Determine the (x, y) coordinate at the center of the cell enclosing the given text.  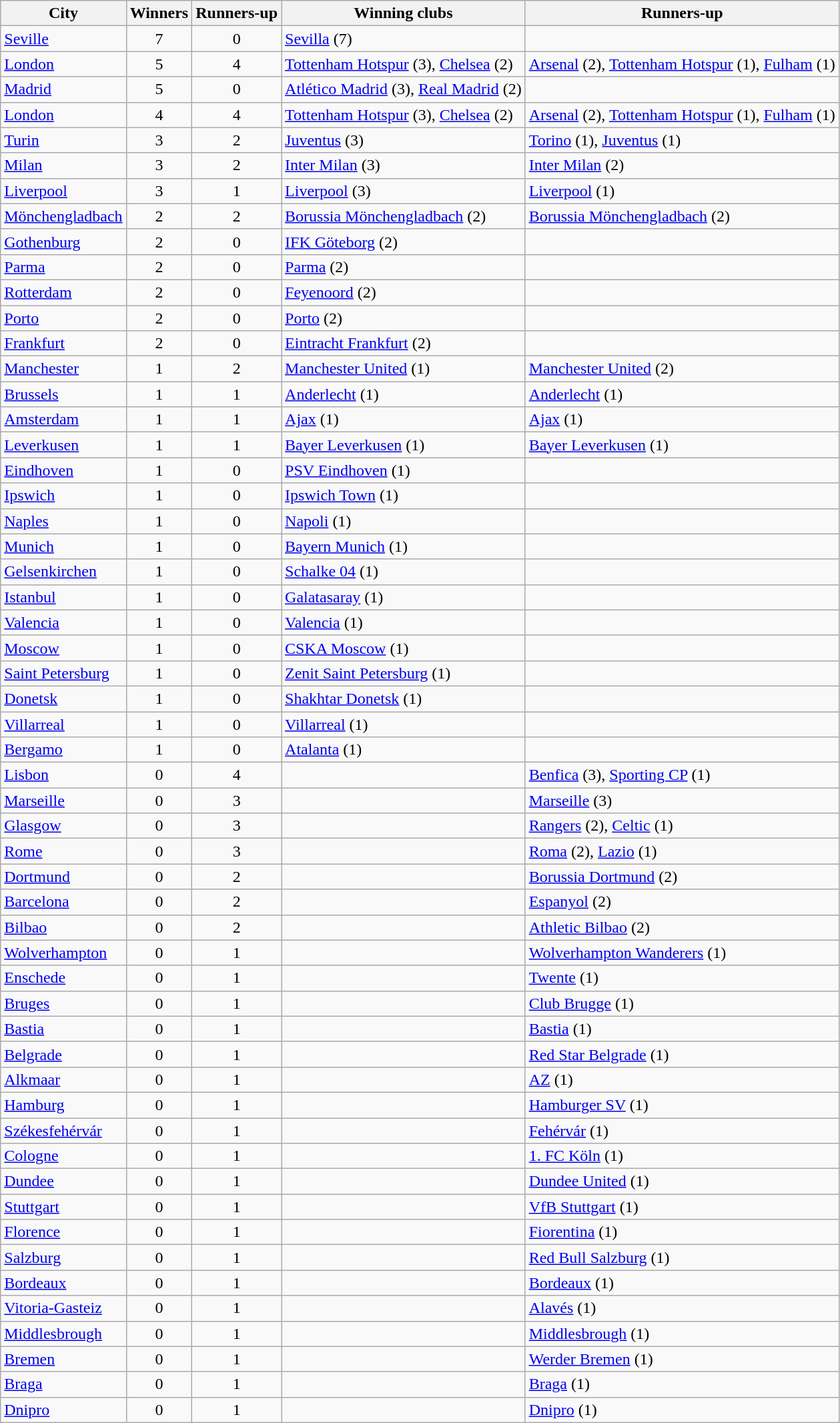
Manchester United (1) (404, 369)
Sevilla (7) (404, 39)
Bordeaux (1) (682, 1283)
Bastia (63, 1029)
Valencia (1) (404, 622)
Liverpool (3) (404, 191)
Belgrade (63, 1054)
Valencia (63, 622)
Bastia (1) (682, 1029)
Bordeaux (63, 1283)
Borussia Dortmund (2) (682, 877)
Marseille (63, 801)
Gothenburg (63, 242)
Moscow (63, 648)
Ipswich Town (1) (404, 496)
Dnipro (1) (682, 1410)
Dnipro (63, 1410)
Salzburg (63, 1258)
7 (159, 39)
Red Bull Salzburg (1) (682, 1258)
Middlesbrough (63, 1334)
Torino (1), Juventus (1) (682, 140)
Saint Petersburg (63, 673)
Feyenoord (2) (404, 292)
Wolverhampton (63, 953)
Munich (63, 546)
Inter Milan (2) (682, 165)
Seville (63, 39)
Eindhoven (63, 470)
Hamburger SV (1) (682, 1105)
Bremen (63, 1359)
Liverpool (63, 191)
Winners (159, 13)
Braga (63, 1384)
Cologne (63, 1156)
Schalke 04 (1) (404, 572)
Naples (63, 521)
Dundee (63, 1181)
Manchester United (2) (682, 369)
Frankfurt (63, 344)
Porto (2) (404, 318)
Shakhtar Donetsk (1) (404, 698)
Bergamo (63, 750)
Middlesbrough (1) (682, 1334)
Dortmund (63, 877)
Stuttgart (63, 1207)
Alavés (1) (682, 1308)
Eintracht Frankfurt (2) (404, 344)
Bilbao (63, 927)
Istanbul (63, 597)
Brussels (63, 394)
Club Brugge (1) (682, 1003)
Rotterdam (63, 292)
Milan (63, 165)
Ipswich (63, 496)
Espanyol (2) (682, 902)
Amsterdam (63, 420)
Galatasaray (1) (404, 597)
Inter Milan (3) (404, 165)
Liverpool (1) (682, 191)
Glasgow (63, 826)
Athletic Bilbao (2) (682, 927)
Leverkusen (63, 445)
Barcelona (63, 902)
Marseille (3) (682, 801)
Werder Bremen (1) (682, 1359)
Parma (63, 267)
Benfica (3), Sporting CP (1) (682, 775)
Porto (63, 318)
1. FC Köln (1) (682, 1156)
PSV Eindhoven (1) (404, 470)
Mönchengladbach (63, 216)
Atalanta (1) (404, 750)
Turin (63, 140)
Napoli (1) (404, 521)
AZ (1) (682, 1079)
IFK Göteborg (2) (404, 242)
Bayern Munich (1) (404, 546)
VfB Stuttgart (1) (682, 1207)
Braga (1) (682, 1384)
Atlético Madrid (3), Real Madrid (2) (404, 89)
Enschede (63, 978)
Donetsk (63, 698)
CSKA Moscow (1) (404, 648)
City (63, 13)
Manchester (63, 369)
Parma (2) (404, 267)
Rangers (2), Celtic (1) (682, 826)
Twente (1) (682, 978)
Rome (63, 851)
Florence (63, 1232)
Hamburg (63, 1105)
Alkmaar (63, 1079)
Székesfehérvár (63, 1131)
Dundee United (1) (682, 1181)
Zenit Saint Petersburg (1) (404, 673)
Wolverhampton Wanderers (1) (682, 953)
Lisbon (63, 775)
Roma (2), Lazio (1) (682, 851)
Bruges (63, 1003)
Vitoria-Gasteiz (63, 1308)
Juventus (3) (404, 140)
Fiorentina (1) (682, 1232)
Fehérvár (1) (682, 1131)
Winning clubs (404, 13)
Gelsenkirchen (63, 572)
Villarreal (1) (404, 724)
Madrid (63, 89)
Villarreal (63, 724)
Red Star Belgrade (1) (682, 1054)
